Return the [X, Y] coordinate for the center point of the cell that contains the specified text.  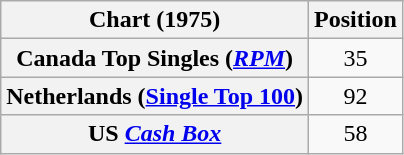
58 [356, 134]
35 [356, 58]
Canada Top Singles (RPM) [155, 58]
92 [356, 96]
US Cash Box [155, 134]
Chart (1975) [155, 20]
Netherlands (Single Top 100) [155, 96]
Position [356, 20]
